Return the (X, Y) coordinate for the center point of the cell that contains the specified text.  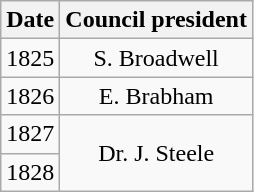
Dr. J. Steele (156, 153)
1825 (30, 58)
1827 (30, 134)
Date (30, 20)
1826 (30, 96)
S. Broadwell (156, 58)
Council president (156, 20)
E. Brabham (156, 96)
1828 (30, 172)
